Locate the cell with the specified text and output its [X, Y] center coordinate. 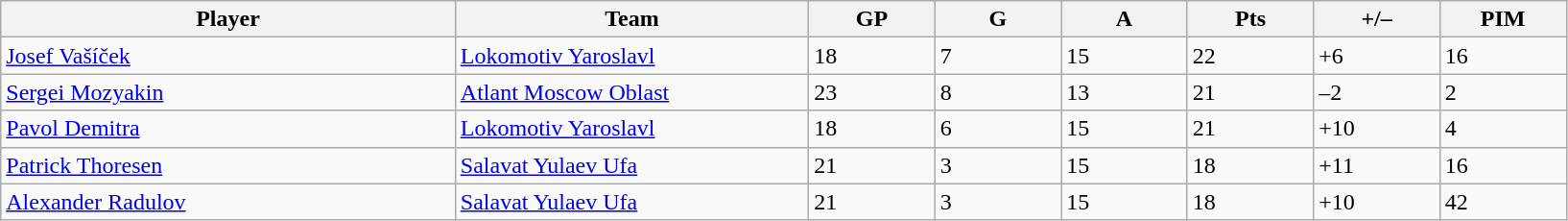
Sergei Mozyakin [228, 92]
Josef Vašíček [228, 56]
4 [1503, 129]
–2 [1377, 92]
PIM [1503, 19]
GP [872, 19]
Team [631, 19]
22 [1250, 56]
Player [228, 19]
23 [872, 92]
+6 [1377, 56]
6 [998, 129]
G [998, 19]
+11 [1377, 165]
Pavol Demitra [228, 129]
A [1125, 19]
13 [1125, 92]
Alexander Radulov [228, 202]
8 [998, 92]
2 [1503, 92]
42 [1503, 202]
7 [998, 56]
Pts [1250, 19]
+/– [1377, 19]
Atlant Moscow Oblast [631, 92]
Patrick Thoresen [228, 165]
